For the text-containing cell, return its midpoint in (x, y) coordinate format. 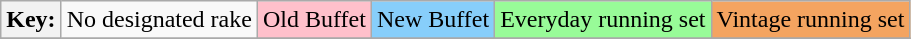
Key: (31, 20)
New Buffet (432, 20)
No designated rake (159, 20)
Old Buffet (314, 20)
Vintage running set (810, 20)
Everyday running set (603, 20)
